Return [X, Y] of the center of cell containing provided text 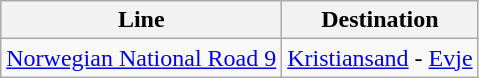
Destination [380, 20]
Kristiansand - Evje [380, 58]
Norwegian National Road 9 [142, 58]
Line [142, 20]
